Locate the cell with the specified text and output its [x, y] center coordinate. 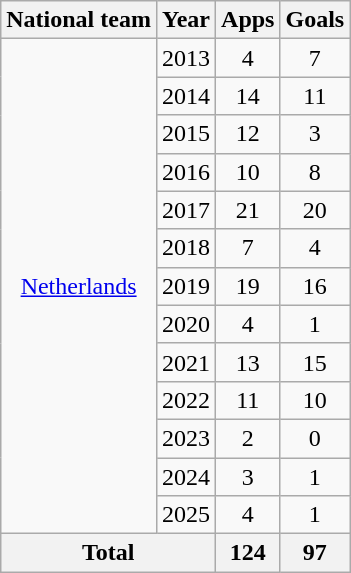
2024 [186, 477]
2014 [186, 96]
Apps [248, 20]
National team [79, 20]
16 [315, 286]
2020 [186, 324]
Total [108, 553]
97 [315, 553]
20 [315, 210]
13 [248, 362]
15 [315, 362]
2013 [186, 58]
2018 [186, 248]
12 [248, 134]
2023 [186, 438]
Year [186, 20]
0 [315, 438]
2022 [186, 400]
2025 [186, 515]
2016 [186, 172]
21 [248, 210]
2017 [186, 210]
Goals [315, 20]
8 [315, 172]
Netherlands [79, 286]
124 [248, 553]
2021 [186, 362]
2015 [186, 134]
19 [248, 286]
2019 [186, 286]
2 [248, 438]
14 [248, 96]
